Provide the (X, Y) coordinate of the cell's center where the given text is located.  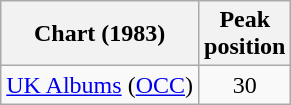
UK Albums (OCC) (100, 85)
Chart (1983) (100, 34)
30 (245, 85)
Peakposition (245, 34)
